Output the [X, Y] coordinate of the center of the cell containing the given text.  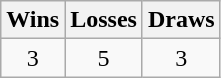
Wins [33, 20]
5 [104, 58]
Draws [181, 20]
Losses [104, 20]
